For the text-containing cell, return its midpoint in (X, Y) coordinate format. 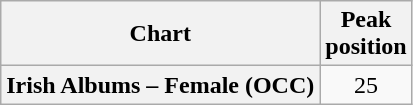
25 (366, 85)
Chart (160, 34)
Irish Albums – Female (OCC) (160, 85)
Peakposition (366, 34)
